Scan for the cell matching the given text and deliver its (X, Y) coordinate at center. 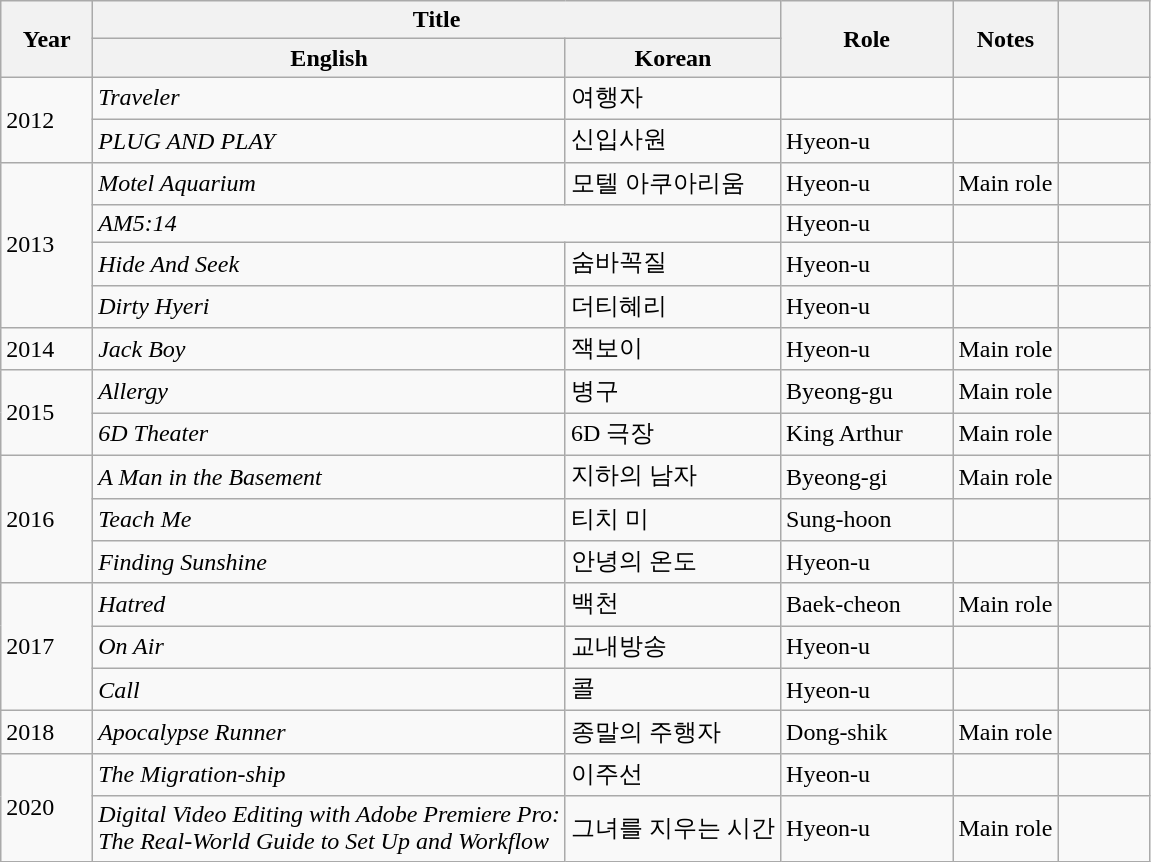
King Arthur (867, 434)
Sung-hoon (867, 520)
교내방송 (672, 648)
PLUG AND PLAY (330, 140)
2016 (47, 519)
더티혜리 (672, 306)
Role (867, 39)
AM5:14 (437, 224)
숨바꼭질 (672, 264)
지하의 남자 (672, 476)
여행자 (672, 98)
2015 (47, 412)
Dirty Hyeri (330, 306)
Digital Video Editing with Adobe Premiere Pro:The Real-World Guide to Set Up and Workflow (330, 828)
Hide And Seek (330, 264)
Baek-cheon (867, 604)
Teach Me (330, 520)
Byeong-gu (867, 392)
안녕의 온도 (672, 562)
Jack Boy (330, 350)
Title (437, 20)
Hatred (330, 604)
6D 극장 (672, 434)
2014 (47, 350)
Korean (672, 58)
콜 (672, 690)
6D Theater (330, 434)
티치 미 (672, 520)
Year (47, 39)
English (330, 58)
Motel Aquarium (330, 184)
2018 (47, 732)
종말의 주행자 (672, 732)
Apocalypse Runner (330, 732)
그녀를 지우는 시간 (672, 828)
2012 (47, 120)
Byeong-gi (867, 476)
Call (330, 690)
The Migration-ship (330, 774)
A Man in the Basement (330, 476)
2017 (47, 647)
이주선 (672, 774)
Allergy (330, 392)
Notes (1006, 39)
Traveler (330, 98)
2020 (47, 807)
병구 (672, 392)
2013 (47, 245)
잭보이 (672, 350)
On Air (330, 648)
신입사원 (672, 140)
Finding Sunshine (330, 562)
Dong-shik (867, 732)
백천 (672, 604)
모텔 아쿠아리움 (672, 184)
